For the text-containing cell, return its midpoint in [X, Y] coordinate format. 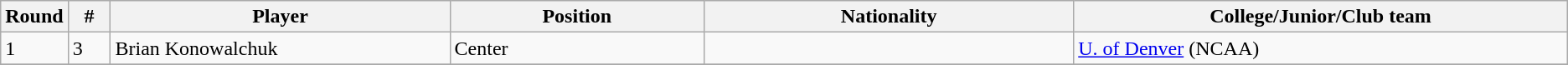
3 [89, 48]
Brian Konowalchuk [280, 48]
Player [280, 17]
Center [576, 48]
Position [576, 17]
Round [34, 17]
# [89, 17]
College/Junior/Club team [1321, 17]
U. of Denver (NCAA) [1321, 48]
1 [34, 48]
Nationality [890, 17]
